Detect which cell encompasses the target text, then output its (X, Y) center coordinate. 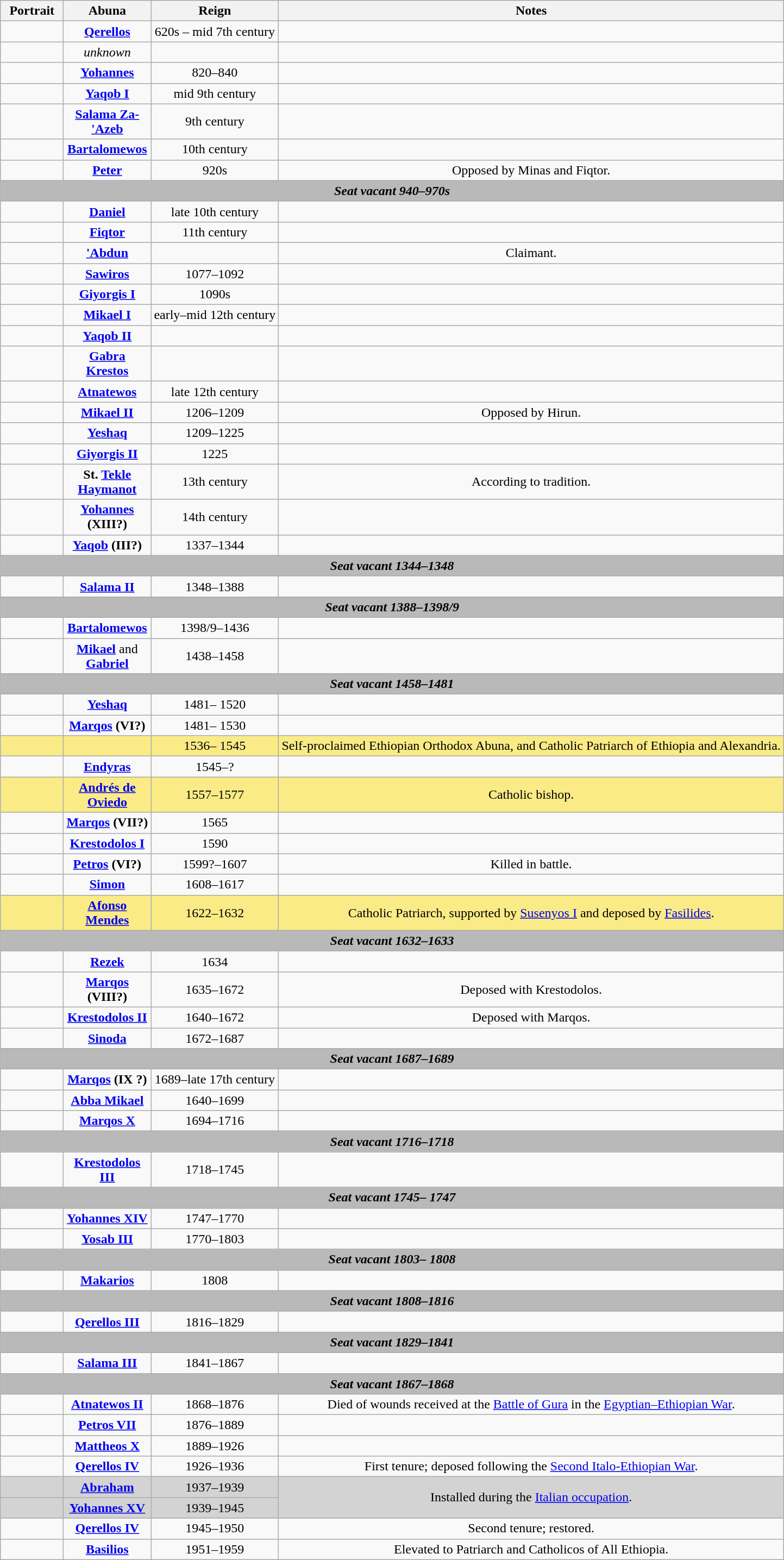
1937–1939 (215, 1487)
Andrés de Oviedo (108, 794)
1634 (215, 961)
Daniel (108, 211)
1808 (215, 1280)
1337–1344 (215, 545)
Seat vacant 1344–1348 (392, 566)
Deposed with Marqos. (531, 1017)
Yohannes (108, 73)
Yaqob (III?) (108, 545)
1608–1617 (215, 885)
Died of wounds received at the Battle of Gura in the Egyptian–Ethiopian War. (531, 1405)
Atnatewos II (108, 1405)
1348–1388 (215, 586)
Marqos (IX ?) (108, 1080)
1622–1632 (215, 913)
Makarios (108, 1280)
Krestodolos I (108, 843)
Catholic Patriarch, supported by Susenyos I and deposed by Fasilides. (531, 913)
1438–1458 (215, 655)
Opposed by Minas and Fiqtor. (531, 170)
Elevated to Patriarch and Catholicos of All Ethiopia. (531, 1549)
1876–1889 (215, 1425)
early–mid 12th century (215, 315)
Marqos (VI?) (108, 725)
1077–1092 (215, 273)
Seat vacant 1687–1689 (392, 1059)
Mattheos X (108, 1446)
1939–1945 (215, 1508)
1926–1936 (215, 1467)
1689–late 17th century (215, 1080)
Killed in battle. (531, 864)
Peter (108, 170)
Mikael I (108, 315)
Reign (215, 11)
Qerellos (108, 32)
Yohannes (XIII?) (108, 517)
1398/9–1436 (215, 628)
1090s (215, 295)
1635–1672 (215, 989)
'Abdun (108, 253)
Sinoda (108, 1038)
1945–1950 (215, 1528)
Seat vacant 1803– 1808 (392, 1260)
9th century (215, 122)
1841–1867 (215, 1363)
Krestodolos II (108, 1017)
Catholic bishop. (531, 794)
1209–1225 (215, 433)
Gabra Krestos (108, 364)
Yohannes XIV (108, 1218)
unknown (108, 52)
late 10th century (215, 211)
620s – mid 7th century (215, 32)
Giyorgis I (108, 295)
920s (215, 170)
Seat vacant 1808–1816 (392, 1301)
Yohannes XV (108, 1508)
Petros VII (108, 1425)
1868–1876 (215, 1405)
1590 (215, 843)
Marqos X (108, 1121)
Claimant. (531, 253)
Marqos (VIII?) (108, 989)
Marqos (VII?) (108, 823)
1951–1959 (215, 1549)
1565 (215, 823)
1640–1672 (215, 1017)
1816–1829 (215, 1321)
Basilios (108, 1549)
Mikael II (108, 412)
1557–1577 (215, 794)
Yaqob I (108, 93)
Self-proclaimed Ethiopian Orthodox Abuna, and Catholic Patriarch of Ethiopia and Alexandria. (531, 746)
Salama Za-'Azeb (108, 122)
Qerellos III (108, 1321)
Simon (108, 885)
820–840 (215, 73)
Seat vacant 1458–1481 (392, 684)
Petros (VI?) (108, 864)
Second tenure; restored. (531, 1528)
1672–1687 (215, 1038)
Seat vacant 1388–1398/9 (392, 607)
St. Tekle Haymanot (108, 481)
Endyras (108, 767)
Installed during the Italian occupation. (531, 1498)
1206–1209 (215, 412)
Fiqtor (108, 232)
Yaqob II (108, 336)
1481– 1530 (215, 725)
Seat vacant 1867–1868 (392, 1384)
Seat vacant 940–970s (392, 191)
Giyorgis II (108, 454)
Seat vacant 1716–1718 (392, 1142)
Afonso Mendes (108, 913)
1640–1699 (215, 1100)
Seat vacant 1632–1633 (392, 941)
1225 (215, 454)
According to tradition. (531, 481)
First tenure; deposed following the Second Italo-Ethiopian War. (531, 1467)
Seat vacant 1745– 1747 (392, 1198)
Salama III (108, 1363)
Portrait (32, 11)
1545–? (215, 767)
14th century (215, 517)
Atnatewos (108, 392)
1694–1716 (215, 1121)
1747–1770 (215, 1218)
Abraham (108, 1487)
13th century (215, 481)
1889–1926 (215, 1446)
Notes (531, 11)
Rezek (108, 961)
Yosab III (108, 1239)
1770–1803 (215, 1239)
Krestodolos III (108, 1169)
Mikael and Gabriel (108, 655)
Sawiros (108, 273)
10th century (215, 149)
11th century (215, 232)
1536– 1545 (215, 746)
Seat vacant 1829–1841 (392, 1342)
Abba Mikael (108, 1100)
Opposed by Hirun. (531, 412)
Deposed with Krestodolos. (531, 989)
late 12th century (215, 392)
mid 9th century (215, 93)
Abuna (108, 11)
1599?–1607 (215, 864)
1718–1745 (215, 1169)
1481– 1520 (215, 705)
Salama II (108, 586)
